Capture the cell that displays the provided text and extract its [x, y] central coordinate. 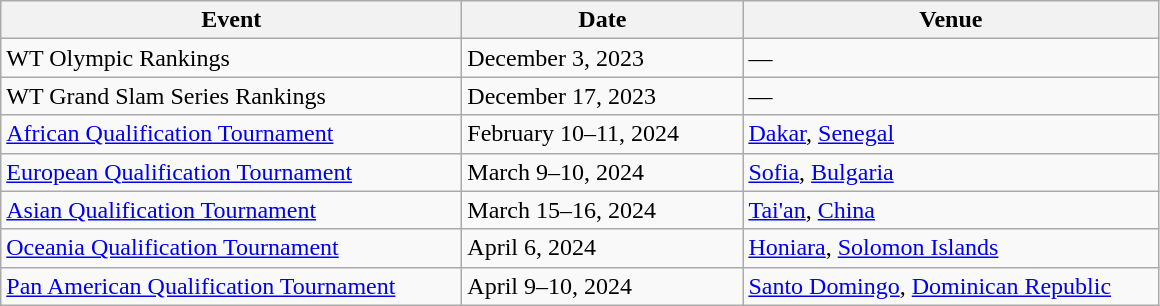
December 3, 2023 [602, 58]
European Qualification Tournament [232, 172]
Sofia, Bulgaria [951, 172]
Date [602, 20]
Santo Domingo, Dominican Republic [951, 286]
February 10–11, 2024 [602, 134]
Event [232, 20]
Dakar, Senegal [951, 134]
Honiara, Solomon Islands [951, 248]
March 9–10, 2024 [602, 172]
Oceania Qualification Tournament [232, 248]
March 15–16, 2024 [602, 210]
December 17, 2023 [602, 96]
African Qualification Tournament [232, 134]
Tai'an, China [951, 210]
April 9–10, 2024 [602, 286]
WT Olympic Rankings [232, 58]
April 6, 2024 [602, 248]
Venue [951, 20]
Pan American Qualification Tournament [232, 286]
Asian Qualification Tournament [232, 210]
WT Grand Slam Series Rankings [232, 96]
